Pinpoint the cell where the given text exists, returning its (x, y) midpoint coordinate. 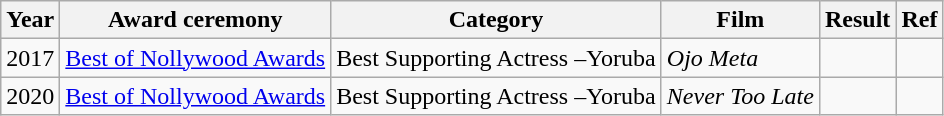
Result (857, 20)
Film (740, 20)
2017 (30, 58)
Never Too Late (740, 96)
Category (496, 20)
2020 (30, 96)
Ref (920, 20)
Year (30, 20)
Award ceremony (196, 20)
Ojo Meta (740, 58)
